Determine the (x, y) coordinate at the center of the cell enclosing the given text.  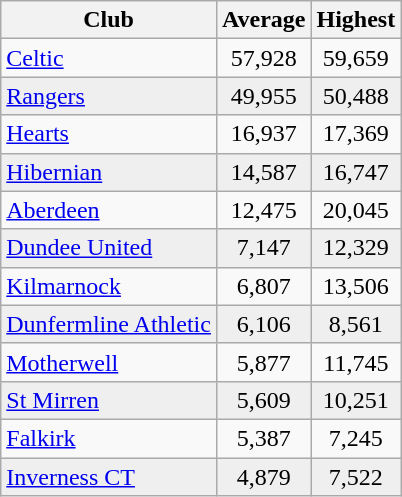
Kilmarnock (109, 286)
Aberdeen (109, 210)
7,147 (264, 248)
Rangers (109, 96)
Falkirk (109, 438)
59,659 (356, 58)
6,807 (264, 286)
5,387 (264, 438)
Celtic (109, 58)
Motherwell (109, 362)
Hibernian (109, 172)
50,488 (356, 96)
11,745 (356, 362)
7,245 (356, 438)
Dundee United (109, 248)
Club (109, 20)
Highest (356, 20)
7,522 (356, 477)
Dunfermline Athletic (109, 324)
16,747 (356, 172)
5,609 (264, 400)
10,251 (356, 400)
4,879 (264, 477)
5,877 (264, 362)
Hearts (109, 134)
13,506 (356, 286)
12,329 (356, 248)
16,937 (264, 134)
17,369 (356, 134)
St Mirren (109, 400)
14,587 (264, 172)
Inverness CT (109, 477)
20,045 (356, 210)
8,561 (356, 324)
6,106 (264, 324)
Average (264, 20)
57,928 (264, 58)
49,955 (264, 96)
12,475 (264, 210)
